For the text-containing cell, return its midpoint in (X, Y) coordinate format. 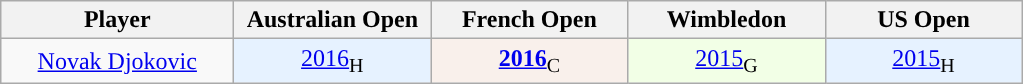
US Open (924, 20)
2016C (530, 61)
2015G (726, 61)
Wimbledon (726, 20)
Australian Open (332, 20)
2016H (332, 61)
Player (118, 20)
French Open (530, 20)
Novak Djokovic (118, 61)
2015H (924, 61)
